Locate the cell with the specified text and output its (X, Y) center coordinate. 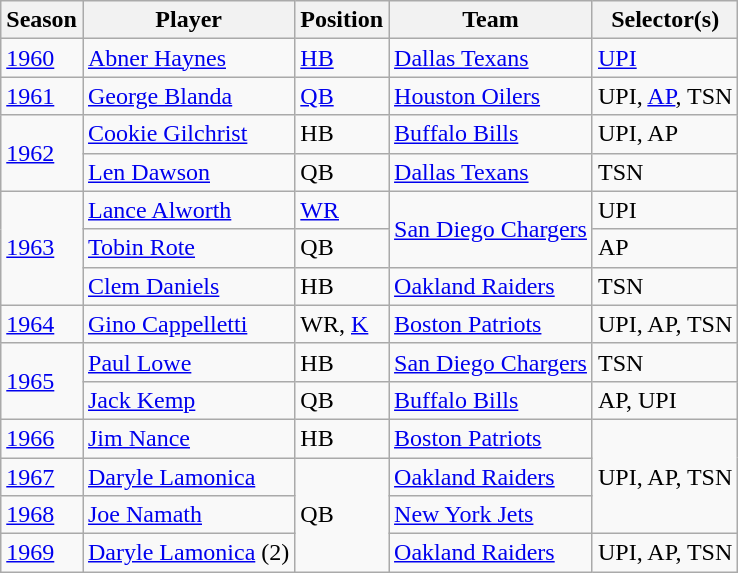
1966 (42, 438)
Position (342, 20)
Cookie Gilchrist (188, 134)
WR (342, 210)
New York Jets (491, 515)
1969 (42, 553)
Lance Alworth (188, 210)
1962 (42, 153)
1964 (42, 324)
1967 (42, 477)
Paul Lowe (188, 362)
Gino Cappelletti (188, 324)
WR, K (342, 324)
1968 (42, 515)
Season (42, 20)
Daryle Lamonica (188, 477)
UPI, AP (664, 134)
Houston Oilers (491, 96)
Selector(s) (664, 20)
Jim Nance (188, 438)
1965 (42, 381)
Daryle Lamonica (2) (188, 553)
Tobin Rote (188, 248)
Player (188, 20)
1961 (42, 96)
AP (664, 248)
1960 (42, 58)
Jack Kemp (188, 400)
AP, UPI (664, 400)
Joe Namath (188, 515)
Team (491, 20)
Abner Haynes (188, 58)
1963 (42, 248)
Len Dawson (188, 172)
George Blanda (188, 96)
Clem Daniels (188, 286)
